Identify which cell holds the provided text, then report its (x, y) central coordinate. 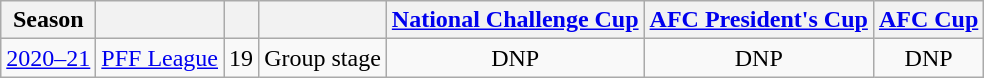
National Challenge Cup (515, 20)
AFC President's Cup (758, 20)
Group stage (323, 58)
Season (48, 20)
AFC Cup (928, 20)
PFF League (160, 58)
2020–21 (48, 58)
19 (242, 58)
